Find where the given text appears and provide that cell's center as (X, Y) coordinate. 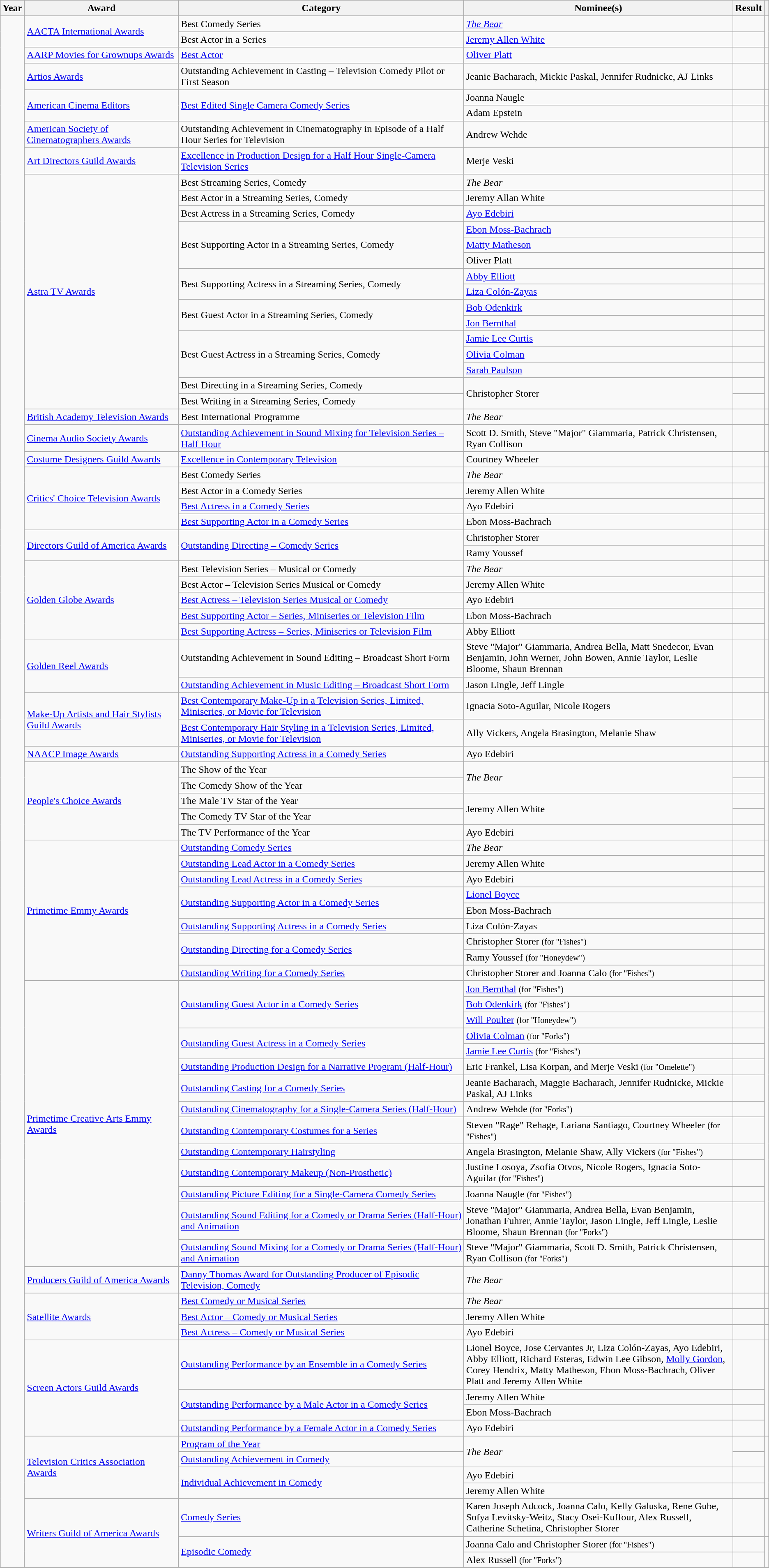
Outstanding Guest Actor in a Comedy Series (321, 1004)
Best Supporting Actor in a Streaming Series, Comedy (321, 245)
Best Contemporary Hair Styling in a Television Series, Limited, Miniseries, or Movie for Television (321, 732)
Bob Odenkirk (for "Fishes") (598, 1004)
Outstanding Performance by an Ensemble in a Comedy Series (321, 1365)
The Comedy Show of the Year (321, 785)
Best Actress – Television Series Musical or Comedy (321, 600)
Courtney Wheeler (598, 459)
Screen Actors Guild Awards (102, 1388)
Olivia Colman (598, 354)
Golden Globe Awards (102, 600)
The TV Performance of the Year (321, 832)
Best Guest Actress in a Streaming Series, Comedy (321, 354)
Outstanding Cinematography for a Single-Camera Series (Half-Hour) (321, 1109)
Outstanding Contemporary Hairstyling (321, 1152)
Jeanie Bacharach, Mickie Paskal, Jennifer Rudnicke, AJ Links (598, 76)
Outstanding Sound Editing for a Comedy or Drama Series (Half-Hour) and Animation (321, 1221)
The Show of the Year (321, 769)
Satellite Awards (102, 1316)
Astra TV Awards (102, 292)
Jeremy Allan White (598, 198)
Outstanding Directing – Comedy Series (321, 545)
Outstanding Achievement in Music Editing – Broadcast Short Form (321, 685)
Best Writing in a Streaming Series, Comedy (321, 401)
Year (12, 8)
Critics' Choice Television Awards (102, 498)
Andrew Wehde (598, 134)
Primetime Emmy Awards (102, 911)
NAACP Image Awards (102, 754)
Outstanding Achievement in Comedy (321, 1459)
AARP Movies for Grownups Awards (102, 55)
Outstanding Directing for a Comedy Series (321, 949)
Matty Matheson (598, 245)
Lionel Boyce (598, 895)
Jamie Lee Curtis (598, 339)
Best Actress in a Streaming Series, Comedy (321, 213)
Outstanding Picture Editing for a Single-Camera Comedy Series (321, 1194)
Best Supporting Actor – Series, Miniseries or Television Film (321, 616)
Best Television Series – Musical or Comedy (321, 569)
Comedy Series (321, 1517)
Best Comedy or Musical Series (321, 1301)
Best Actor (321, 55)
Best Streaming Series, Comedy (321, 182)
Jeanie Bacharach, Maggie Bacharach, Jennifer Rudnicke, Mickie Paskal, AJ Links (598, 1088)
Outstanding Lead Actress in a Comedy Series (321, 879)
Ramy Youssef (598, 553)
Ramy Youssef (for "Honeydew") (598, 957)
Outstanding Performance by a Female Actor in a Comedy Series (321, 1428)
The Male TV Star of the Year (321, 801)
Joanna Naugle (for "Fishes") (598, 1194)
Scott D. Smith, Steve "Major" Giammaria, Patrick Christensen, Ryan Collison (598, 438)
Individual Achievement in Comedy (321, 1483)
Best Actor in a Comedy Series (321, 490)
Justine Losoya, Zsofia Otvos, Nicole Rogers, Ignacia Soto-Aguilar (for "Fishes") (598, 1173)
Joanna Naugle (598, 97)
Outstanding Achievement in Sound Mixing for Television Series – Half Hour (321, 438)
Steve "Major" Giammaria, Scott D. Smith, Patrick Christensen, Ryan Collison (for "Forks") (598, 1253)
The Comedy TV Star of the Year (321, 817)
Jon Bernthal (598, 323)
Television Critics Association Awards (102, 1467)
Outstanding Performance by a Male Actor in a Comedy Series (321, 1405)
Best Actress in a Comedy Series (321, 506)
Art Directors Guild Awards (102, 161)
Episodic Comedy (321, 1552)
Award (102, 8)
Outstanding Achievement in Sound Editing – Broadcast Short Form (321, 658)
Costume Designers Guild Awards (102, 459)
Best Supporting Actress – Series, Miniseries or Television Film (321, 631)
Olivia Colman (for "Forks") (598, 1035)
Christopher Storer (for "Fishes") (598, 942)
Outstanding Comedy Series (321, 848)
Best Guest Actor in a Streaming Series, Comedy (321, 315)
Joanna Calo and Christopher Storer (for "Fishes") (598, 1544)
Bob Odenkirk (598, 307)
Excellence in Production Design for a Half Hour Single-Camera Television Series (321, 161)
Best Actress – Comedy or Musical Series (321, 1332)
Category (321, 8)
Outstanding Achievement in Cinematography in Episode of a Half Hour Series for Television (321, 134)
Jason Lingle, Jeff Lingle (598, 685)
Eric Frankel, Lisa Korpan, and Merje Veski (for "Omelette") (598, 1067)
Ignacia Soto-Aguilar, Nicole Rogers (598, 706)
Make-Up Artists and Hair Stylists Guild Awards (102, 719)
AACTA International Awards (102, 32)
Writers Guild of America Awards (102, 1533)
Sarah Paulson (598, 370)
Outstanding Lead Actor in a Comedy Series (321, 864)
American Cinema Editors (102, 105)
Outstanding Casting for a Comedy Series (321, 1088)
Outstanding Guest Actress in a Comedy Series (321, 1043)
Christopher Storer and Joanna Calo (for "Fishes") (598, 973)
Outstanding Contemporary Makeup (Non-Prosthetic) (321, 1173)
Artios Awards (102, 76)
Best International Programme (321, 417)
Best Supporting Actor in a Comedy Series (321, 522)
Directors Guild of America Awards (102, 545)
Best Actor – Television Series Musical or Comedy (321, 584)
Danny Thomas Award for Outstanding Producer of Episodic Television, Comedy (321, 1280)
Best Edited Single Camera Comedy Series (321, 105)
Outstanding Sound Mixing for a Comedy or Drama Series (Half-Hour) and Animation (321, 1253)
People's Choice Awards (102, 801)
Excellence in Contemporary Television (321, 459)
Best Directing in a Streaming Series, Comedy (321, 386)
Andrew Wehde (for "Forks") (598, 1109)
Cinema Audio Society Awards (102, 438)
Best Actor – Comedy or Musical Series (321, 1316)
Outstanding Contemporary Costumes for a Series (321, 1130)
Best Supporting Actress in a Streaming Series, Comedy (321, 284)
Outstanding Production Design for a Narrative Program (Half-Hour) (321, 1067)
Will Poulter (for "Honeydew") (598, 1020)
British Academy Television Awards (102, 417)
Producers Guild of America Awards (102, 1280)
Primetime Creative Arts Emmy Awards (102, 1124)
Steve "Major" Giammaria, Andrea Bella, Matt Snedecor, Evan Benjamin, John Werner, John Bowen, Annie Taylor, Leslie Bloome, Shaun Brennan (598, 658)
Program of the Year (321, 1444)
Jamie Lee Curtis (for "Fishes") (598, 1051)
Best Actor in a Streaming Series, Comedy (321, 198)
Outstanding Supporting Actor in a Comedy Series (321, 903)
Outstanding Achievement in Casting – Television Comedy Pilot or First Season (321, 76)
Alex Russell (for "Forks") (598, 1560)
Angela Brasington, Melanie Shaw, Ally Vickers (for "Fishes") (598, 1152)
Nominee(s) (598, 8)
Adam Epstein (598, 113)
Steven "Rage" Rehage, Lariana Santiago, Courtney Wheeler (for "Fishes") (598, 1130)
Result (748, 8)
Merje Veski (598, 161)
Jon Bernthal (for "Fishes") (598, 988)
American Society of Cinematographers Awards (102, 134)
Best Contemporary Make-Up in a Television Series, Limited, Miniseries, or Movie for Television (321, 706)
Best Actor in a Series (321, 39)
Ally Vickers, Angela Brasington, Melanie Shaw (598, 732)
Outstanding Writing for a Comedy Series (321, 973)
Golden Reel Awards (102, 666)
